Determine the (x, y) coordinate at the center of the cell enclosing the given text.  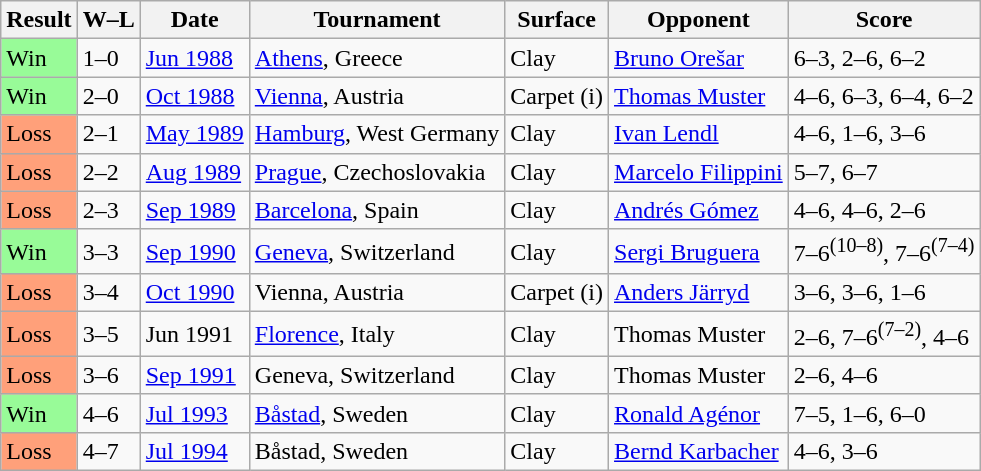
Barcelona, Spain (377, 210)
Result (39, 20)
Aug 1989 (194, 172)
2–6, 7–6(7–2), 4–6 (884, 334)
Tournament (377, 20)
3–4 (108, 293)
2–0 (108, 96)
7–6(10–8), 7–6(7–4) (884, 252)
Prague, Czechoslovakia (377, 172)
3–6, 3–6, 1–6 (884, 293)
4–6, 3–6 (884, 451)
3–6 (108, 375)
Oct 1990 (194, 293)
2–6, 4–6 (884, 375)
4–6 (108, 413)
Athens, Greece (377, 58)
2–3 (108, 210)
4–6, 4–6, 2–6 (884, 210)
Sep 1989 (194, 210)
Sep 1990 (194, 252)
4–7 (108, 451)
Surface (557, 20)
Jul 1993 (194, 413)
Score (884, 20)
3–3 (108, 252)
Oct 1988 (194, 96)
Hamburg, West Germany (377, 134)
Florence, Italy (377, 334)
Opponent (699, 20)
Bruno Orešar (699, 58)
W–L (108, 20)
5–7, 6–7 (884, 172)
6–3, 2–6, 6–2 (884, 58)
Jun 1991 (194, 334)
Anders Järryd (699, 293)
Ronald Agénor (699, 413)
7–5, 1–6, 6–0 (884, 413)
Marcelo Filippini (699, 172)
Date (194, 20)
Ivan Lendl (699, 134)
4–6, 6–3, 6–4, 6–2 (884, 96)
Jul 1994 (194, 451)
Andrés Gómez (699, 210)
Bernd Karbacher (699, 451)
4–6, 1–6, 3–6 (884, 134)
1–0 (108, 58)
3–5 (108, 334)
Sergi Bruguera (699, 252)
2–2 (108, 172)
Sep 1991 (194, 375)
May 1989 (194, 134)
Jun 1988 (194, 58)
2–1 (108, 134)
